Capture the cell that displays the provided text and extract its (x, y) central coordinate. 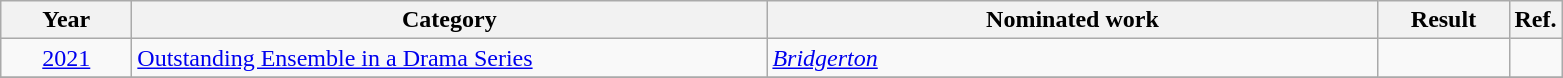
Nominated work (1072, 20)
Year (66, 20)
Outstanding Ensemble in a Drama Series (450, 58)
Ref. (1536, 20)
Category (450, 20)
2021 (66, 58)
Bridgerton (1072, 58)
Result (1444, 20)
